Find where the given text appears and provide that cell's center as [X, Y] coordinate. 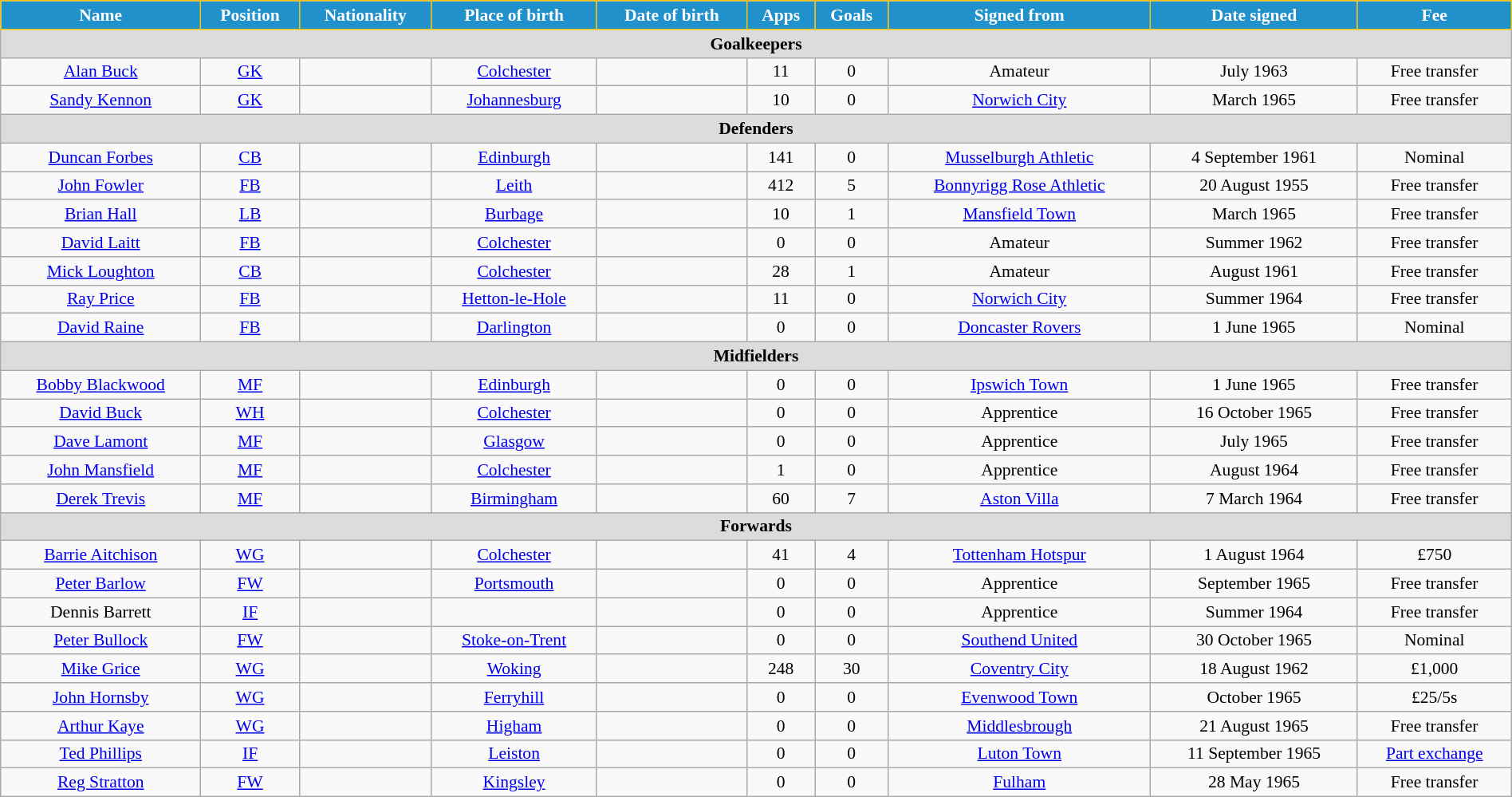
Evenwood Town [1019, 697]
141 [782, 157]
David Laitt [100, 243]
Summer 1962 [1254, 243]
Southend United [1019, 641]
Goalkeepers [756, 44]
7 [852, 499]
Ferryhill [514, 697]
Ray Price [100, 299]
David Raine [100, 328]
Arthur Kaye [100, 726]
Johannesburg [514, 101]
July 1965 [1254, 442]
John Mansfield [100, 470]
Darlington [514, 328]
Defenders [756, 129]
Bobby Blackwood [100, 385]
41 [782, 555]
7 March 1964 [1254, 499]
28 [782, 271]
Coventry City [1019, 669]
Ted Phillips [100, 754]
60 [782, 499]
John Fowler [100, 186]
Bonnyrigg Rose Athletic [1019, 186]
Higham [514, 726]
Doncaster Rovers [1019, 328]
July 1963 [1254, 72]
Barrie Aitchison [100, 555]
18 August 1962 [1254, 669]
£1,000 [1434, 669]
Date of birth [671, 15]
Ipswich Town [1019, 385]
Burbage [514, 215]
Nationality [365, 15]
LB [250, 215]
Position [250, 15]
20 August 1955 [1254, 186]
Tottenham Hotspur [1019, 555]
Name [100, 15]
Middlesbrough [1019, 726]
Forwards [756, 527]
Midfielders [756, 357]
Sandy Kennon [100, 101]
August 1964 [1254, 470]
David Buck [100, 413]
Mansfield Town [1019, 215]
Duncan Forbes [100, 157]
1 August 1964 [1254, 555]
Dennis Barrett [100, 612]
£750 [1434, 555]
September 1965 [1254, 584]
Peter Barlow [100, 584]
11 September 1965 [1254, 754]
Alan Buck [100, 72]
John Hornsby [100, 697]
21 August 1965 [1254, 726]
Fee [1434, 15]
Kingsley [514, 783]
30 [852, 669]
4 [852, 555]
412 [782, 186]
Reg Stratton [100, 783]
Leiston [514, 754]
Apps [782, 15]
16 October 1965 [1254, 413]
248 [782, 669]
30 October 1965 [1254, 641]
Portsmouth [514, 584]
Musselburgh Athletic [1019, 157]
August 1961 [1254, 271]
Woking [514, 669]
£25/5s [1434, 697]
Hetton-le-Hole [514, 299]
Derek Trevis [100, 499]
Fulham [1019, 783]
Dave Lamont [100, 442]
Goals [852, 15]
Peter Bullock [100, 641]
Signed from [1019, 15]
Stoke-on-Trent [514, 641]
October 1965 [1254, 697]
Place of birth [514, 15]
Leith [514, 186]
4 September 1961 [1254, 157]
Luton Town [1019, 754]
Date signed [1254, 15]
Aston Villa [1019, 499]
Birmingham [514, 499]
Part exchange [1434, 754]
Brian Hall [100, 215]
Mike Grice [100, 669]
WH [250, 413]
28 May 1965 [1254, 783]
Mick Loughton [100, 271]
5 [852, 186]
Glasgow [514, 442]
